From the cell containing the given text, extract its center point as (x, y) coordinate. 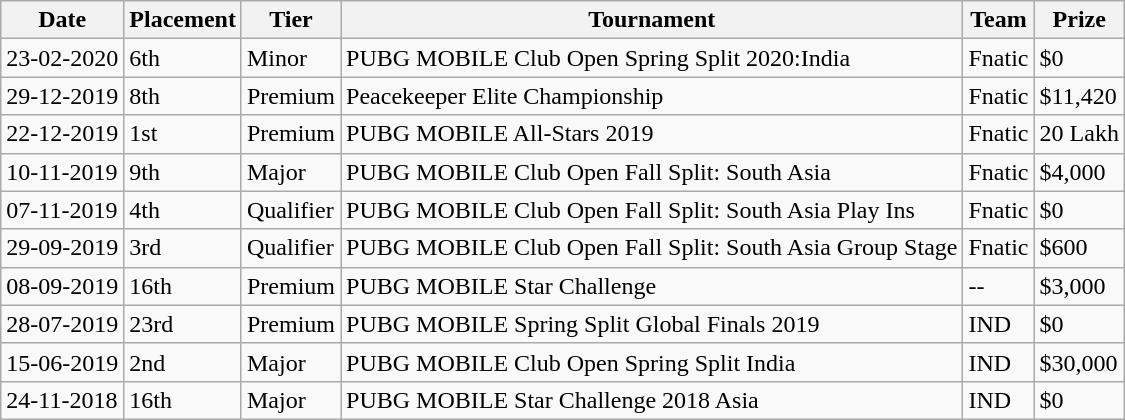
2nd (183, 362)
29-12-2019 (62, 96)
10-11-2019 (62, 172)
Team (998, 20)
$4,000 (1079, 172)
23rd (183, 324)
28-07-2019 (62, 324)
-- (998, 286)
PUBG MOBILE Club Open Fall Split: South Asia Play Ins (652, 210)
07-11-2019 (62, 210)
3rd (183, 248)
4th (183, 210)
24-11-2018 (62, 400)
6th (183, 58)
20 Lakh (1079, 134)
PUBG MOBILE Star Challenge (652, 286)
29-09-2019 (62, 248)
Tournament (652, 20)
Tier (290, 20)
Date (62, 20)
9th (183, 172)
1st (183, 134)
PUBG MOBILE All-Stars 2019 (652, 134)
$3,000 (1079, 286)
Peacekeeper Elite Championship (652, 96)
PUBG MOBILE Club Open Fall Split: South Asia (652, 172)
PUBG MOBILE Club Open Spring Split India (652, 362)
PUBG MOBILE Club Open Spring Split 2020:India (652, 58)
$30,000 (1079, 362)
$600 (1079, 248)
PUBG MOBILE Club Open Fall Split: South Asia Group Stage (652, 248)
22-12-2019 (62, 134)
PUBG MOBILE Star Challenge 2018 Asia (652, 400)
Placement (183, 20)
15-06-2019 (62, 362)
Minor (290, 58)
8th (183, 96)
$11,420 (1079, 96)
08-09-2019 (62, 286)
Prize (1079, 20)
23-02-2020 (62, 58)
PUBG MOBILE Spring Split Global Finals 2019 (652, 324)
